Determine the (x, y) coordinate at the center of the cell enclosing the given text.  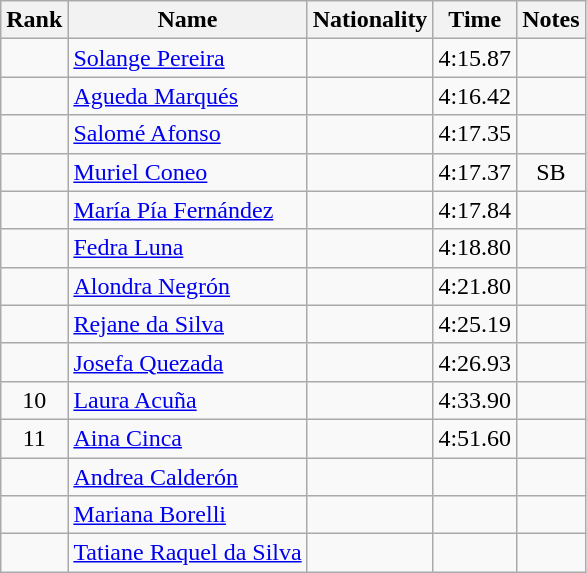
Tatiane Raquel da Silva (188, 553)
4:16.42 (475, 96)
4:17.84 (475, 210)
Salomé Afonso (188, 134)
4:25.19 (475, 324)
Muriel Coneo (188, 172)
4:17.35 (475, 134)
10 (34, 400)
4:51.60 (475, 438)
Notes (551, 20)
Name (188, 20)
Andrea Calderón (188, 477)
Fedra Luna (188, 248)
Time (475, 20)
Nationality (370, 20)
SB (551, 172)
Alondra Negrón (188, 286)
Rejane da Silva (188, 324)
4:15.87 (475, 58)
María Pía Fernández (188, 210)
4:17.37 (475, 172)
Aina Cinca (188, 438)
Solange Pereira (188, 58)
Mariana Borelli (188, 515)
Josefa Quezada (188, 362)
Agueda Marqués (188, 96)
Laura Acuña (188, 400)
4:21.80 (475, 286)
11 (34, 438)
4:18.80 (475, 248)
Rank (34, 20)
4:33.90 (475, 400)
4:26.93 (475, 362)
